Provide the (X, Y) coordinate of the cell's center where the given text is located.  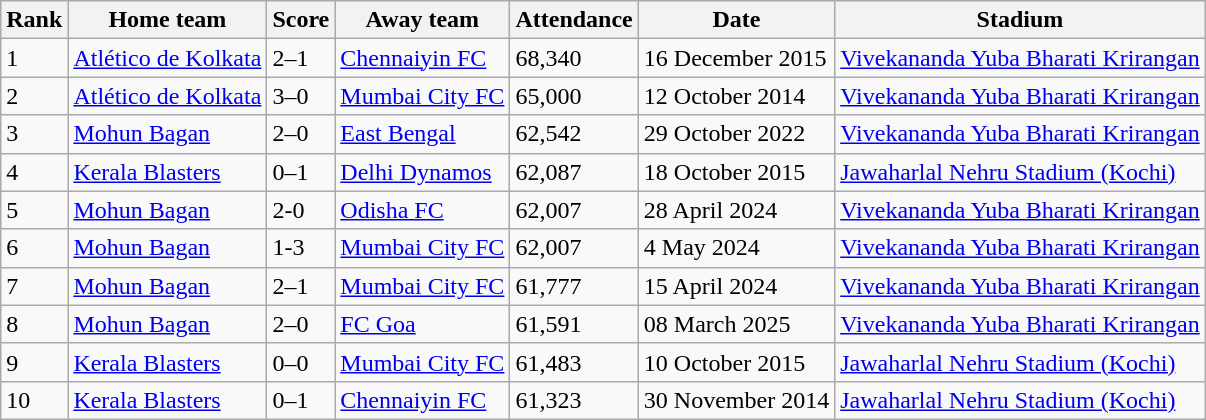
16 December 2015 (736, 58)
Away team (422, 20)
Date (736, 20)
6 (34, 248)
65,000 (574, 96)
12 October 2014 (736, 96)
4 May 2024 (736, 248)
62,542 (574, 134)
1-3 (301, 248)
Delhi Dynamos (422, 172)
30 November 2014 (736, 400)
18 October 2015 (736, 172)
Odisha FC (422, 210)
0–0 (301, 362)
East Bengal (422, 134)
1 (34, 58)
Attendance (574, 20)
08 March 2025 (736, 324)
2 (34, 96)
68,340 (574, 58)
2-0 (301, 210)
FC Goa (422, 324)
3–0 (301, 96)
Score (301, 20)
10 (34, 400)
5 (34, 210)
61,591 (574, 324)
9 (34, 362)
Rank (34, 20)
28 April 2024 (736, 210)
8 (34, 324)
7 (34, 286)
61,323 (574, 400)
29 October 2022 (736, 134)
3 (34, 134)
4 (34, 172)
Home team (168, 20)
61,777 (574, 286)
61,483 (574, 362)
Stadium (1020, 20)
10 October 2015 (736, 362)
62,087 (574, 172)
15 April 2024 (736, 286)
